Scan for the cell matching the given text and deliver its (x, y) coordinate at center. 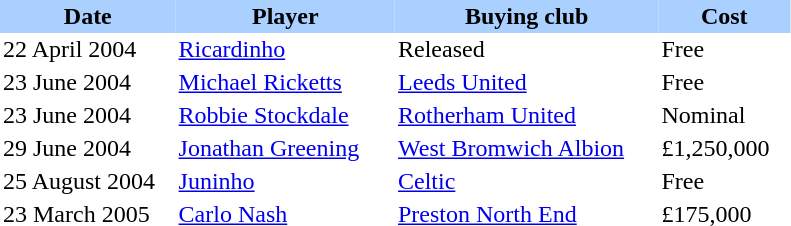
Rotherham United (526, 116)
Juninho (286, 182)
Robbie Stockdale (286, 116)
Nominal (724, 116)
Michael Ricketts (286, 82)
Leeds United (526, 82)
Jonathan Greening (286, 148)
£1,250,000 (724, 148)
29 June 2004 (88, 148)
Buying club (526, 16)
Celtic (526, 182)
25 August 2004 (88, 182)
Player (286, 16)
Released (526, 50)
22 April 2004 (88, 50)
Date (88, 16)
West Bromwich Albion (526, 148)
Cost (724, 16)
Ricardinho (286, 50)
